Output the [X, Y] coordinate of the center of the cell containing the given text.  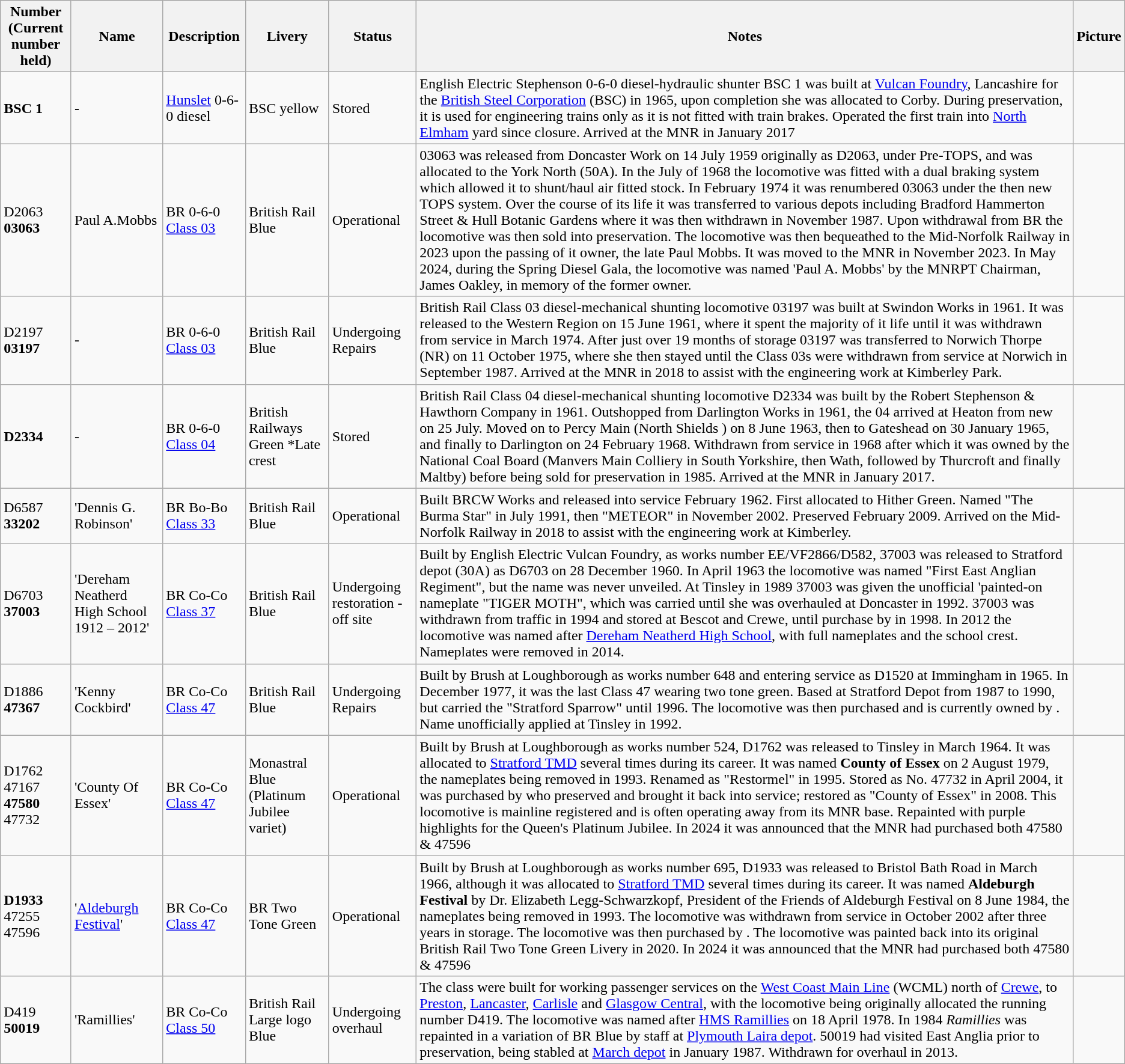
D2334 [36, 436]
'Dereham Neatherd High School 1912 – 2012' [117, 604]
Paul A.Mobbs [117, 220]
BR Bo-Bo Class 33 [204, 516]
'Ramillies' [117, 1020]
Notes [745, 36]
Undergoing restoration - off site [373, 604]
D176247167 47580 47732 [36, 795]
D41950019 [36, 1020]
Name [117, 36]
Status [373, 36]
D206303063 [36, 220]
British Rail Large logo Blue [287, 1020]
Livery [287, 36]
Undergoing overhaul [373, 1020]
British Railways Green *Late crest [287, 436]
D219703197 [36, 340]
D658733202 [36, 516]
'County Of Essex' [117, 795]
Number(Current number held) [36, 36]
D188647367 [36, 700]
Monastral Blue (Platinum Jubilee variet) [287, 795]
BR Two Tone Green [287, 916]
'Dennis G. Robinson' [117, 516]
BR 0-6-0 Class 04 [204, 436]
'Kenny Cockbird' [117, 700]
BR Co-Co Class 50 [204, 1020]
D193347255 47596 [36, 916]
'Aldeburgh Festival' [117, 916]
Description [204, 36]
D670337003 [36, 604]
BSC yellow [287, 108]
BR Co-Co Class 37 [204, 604]
Picture [1099, 36]
Hunslet 0-6-0 diesel [204, 108]
BSC 1 [36, 108]
